Pinpoint the cell where the given text exists, returning its [x, y] midpoint coordinate. 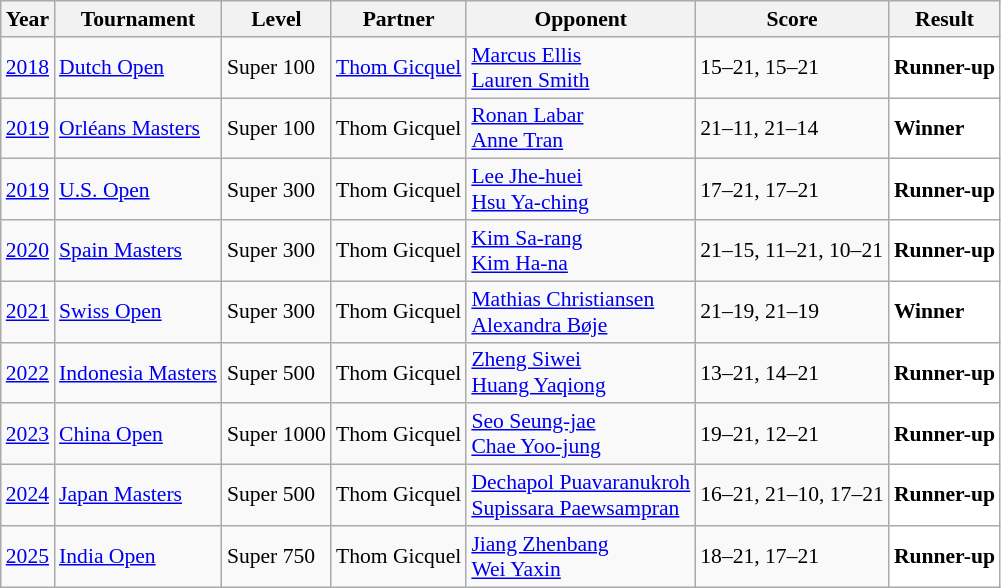
China Open [138, 434]
Dutch Open [138, 68]
Super 1000 [276, 434]
Swiss Open [138, 312]
19–21, 12–21 [792, 434]
Kim Sa-rang Kim Ha-na [580, 250]
Mathias Christiansen Alexandra Bøje [580, 312]
16–21, 21–10, 17–21 [792, 496]
Japan Masters [138, 496]
Partner [398, 19]
2025 [28, 556]
15–21, 15–21 [792, 68]
Score [792, 19]
Spain Masters [138, 250]
17–21, 17–21 [792, 190]
Zheng Siwei Huang Yaqiong [580, 372]
India Open [138, 556]
U.S. Open [138, 190]
Result [944, 19]
Level [276, 19]
21–15, 11–21, 10–21 [792, 250]
21–11, 21–14 [792, 128]
Jiang Zhenbang Wei Yaxin [580, 556]
2022 [28, 372]
2018 [28, 68]
Super 750 [276, 556]
Year [28, 19]
18–21, 17–21 [792, 556]
2024 [28, 496]
Dechapol Puavaranukroh Supissara Paewsampran [580, 496]
Indonesia Masters [138, 372]
21–19, 21–19 [792, 312]
Ronan Labar Anne Tran [580, 128]
Opponent [580, 19]
2023 [28, 434]
Tournament [138, 19]
Seo Seung-jae Chae Yoo-jung [580, 434]
Lee Jhe-huei Hsu Ya-ching [580, 190]
Marcus Ellis Lauren Smith [580, 68]
2020 [28, 250]
2021 [28, 312]
13–21, 14–21 [792, 372]
Orléans Masters [138, 128]
